Provide the [X, Y] coordinate of the cell's center where the given text is located.  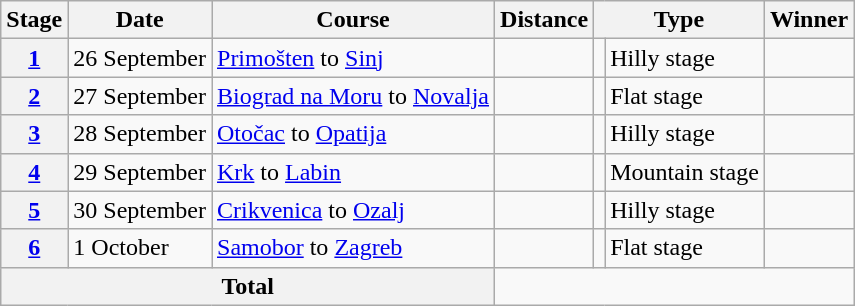
Course [354, 20]
6 [34, 248]
1 [34, 58]
30 September [140, 210]
26 September [140, 58]
Winner [808, 20]
Total [248, 286]
Primošten to Sinj [354, 58]
27 September [140, 96]
Krk to Labin [354, 172]
3 [34, 134]
Stage [34, 20]
28 September [140, 134]
Crikvenica to Ozalj [354, 210]
Otočac to Opatija [354, 134]
Biograd na Moru to Novalja [354, 96]
Samobor to Zagreb [354, 248]
4 [34, 172]
Distance [544, 20]
2 [34, 96]
5 [34, 210]
Date [140, 20]
1 October [140, 248]
Mountain stage [685, 172]
Type [680, 20]
29 September [140, 172]
